Search for the cell housing the specified text and yield its (x, y) center coordinate. 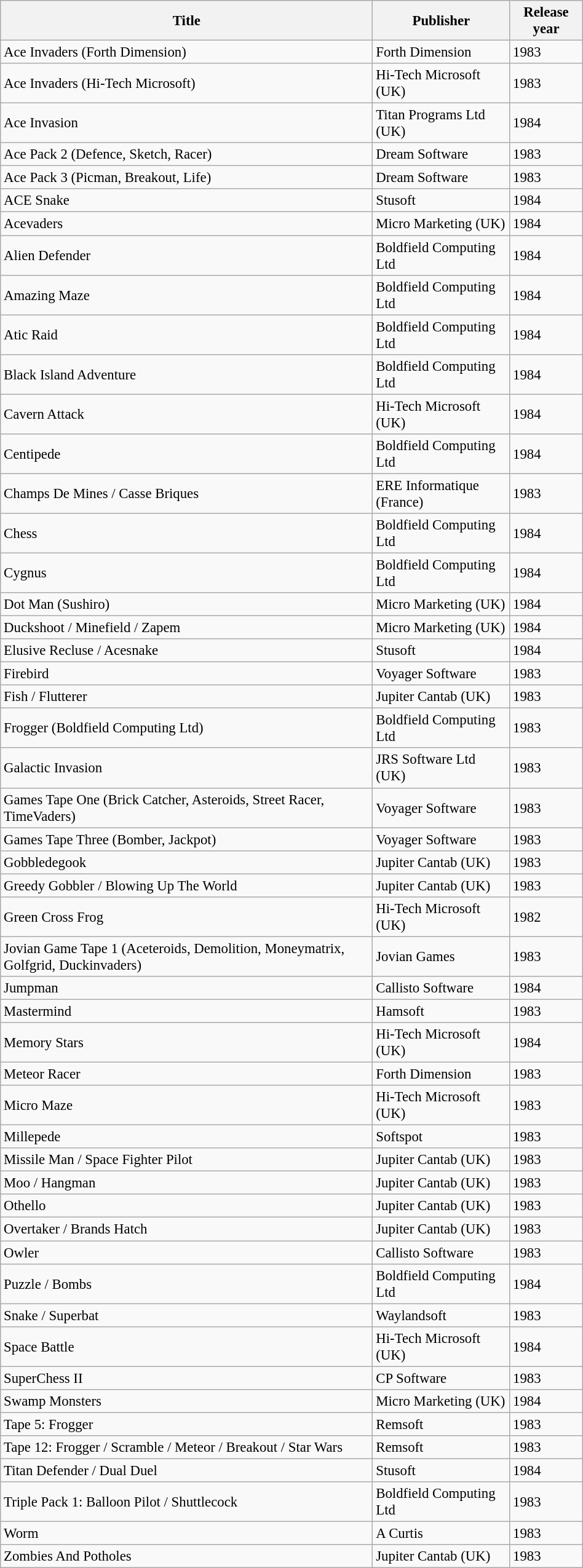
Moo / Hangman (187, 1183)
Space Battle (187, 1347)
Release year (546, 21)
Snake / Superbat (187, 1315)
Chess (187, 534)
Green Cross Frog (187, 917)
CP Software (442, 1378)
Swamp Monsters (187, 1401)
Memory Stars (187, 1043)
Millepede (187, 1137)
Dot Man (Sushiro) (187, 604)
Acevaders (187, 224)
Cygnus (187, 573)
1982 (546, 917)
SuperChess II (187, 1378)
Atic Raid (187, 335)
Waylandsoft (442, 1315)
Puzzle / Bombs (187, 1284)
Hamsoft (442, 1011)
Othello (187, 1206)
Gobbledegook (187, 862)
Tape 12: Frogger / Scramble / Meteor / Breakout / Star Wars (187, 1447)
Galactic Invasion (187, 769)
Duckshoot / Minefield / Zapem (187, 628)
Fish / Flutterer (187, 697)
Champs De Mines / Casse Briques (187, 493)
Games Tape One (Brick Catcher, Asteroids, Street Racer, TimeVaders) (187, 808)
Games Tape Three (Bomber, Jackpot) (187, 839)
JRS Software Ltd (UK) (442, 769)
Frogger (Boldfield Computing Ltd) (187, 728)
Publisher (442, 21)
Owler (187, 1253)
ERE Informatique (France) (442, 493)
Missile Man / Space Fighter Pilot (187, 1160)
Softspot (442, 1137)
Jovian Games (442, 957)
Ace Invaders (Hi-Tech Microsoft) (187, 84)
Mastermind (187, 1011)
Titan Programs Ltd (UK) (442, 123)
Jumpman (187, 988)
Overtaker / Brands Hatch (187, 1229)
Black Island Adventure (187, 374)
Titan Defender / Dual Duel (187, 1470)
Alien Defender (187, 256)
Meteor Racer (187, 1074)
Worm (187, 1534)
Ace Invaders (Forth Dimension) (187, 52)
Centipede (187, 454)
Micro Maze (187, 1106)
Greedy Gobbler / Blowing Up The World (187, 885)
Tape 5: Frogger (187, 1424)
ACE Snake (187, 201)
Amazing Maze (187, 295)
Ace Pack 3 (Picman, Breakout, Life) (187, 178)
Triple Pack 1: Balloon Pilot / Shuttlecock (187, 1502)
Jovian Game Tape 1 (Aceteroids, Demolition, Moneymatrix, Golfgrid, Duckinvaders) (187, 957)
Firebird (187, 674)
Zombies And Potholes (187, 1556)
Ace Pack 2 (Defence, Sketch, Racer) (187, 154)
Elusive Recluse / Acesnake (187, 651)
Cavern Attack (187, 414)
Ace Invasion (187, 123)
A Curtis (442, 1534)
Title (187, 21)
